Return the (X, Y) coordinate for the center point of the cell that contains the specified text.  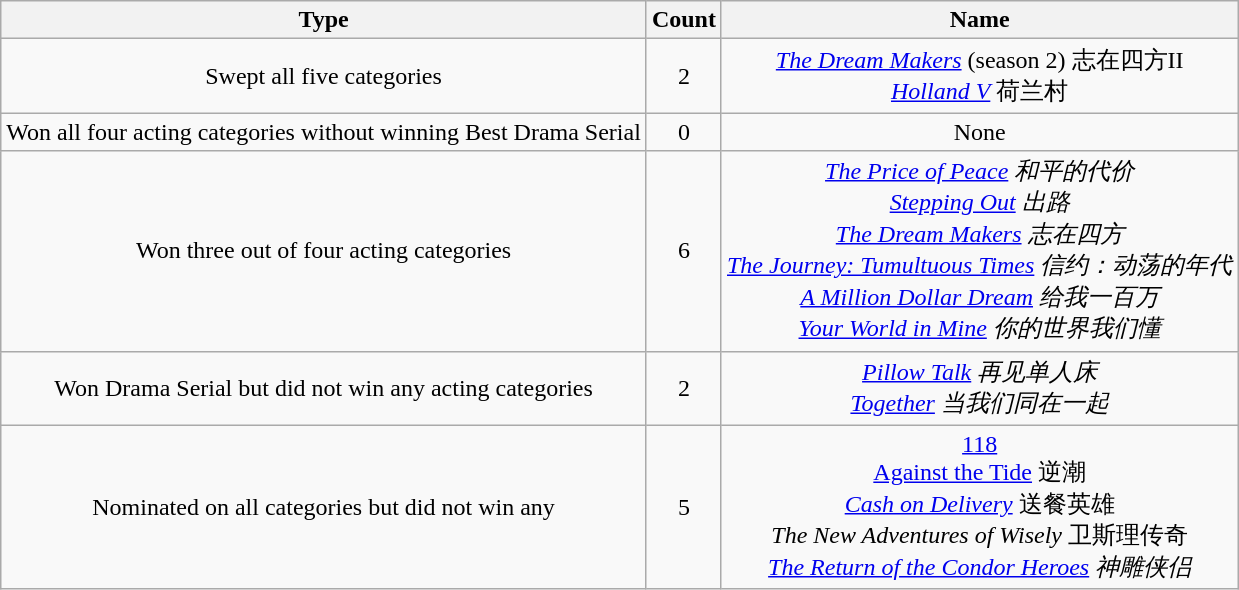
Nominated on all categories but did not win any (324, 507)
Type (324, 20)
Name (979, 20)
Swept all five categories (324, 76)
Count (684, 20)
Won Drama Serial but did not win any acting categories (324, 388)
The Dream Makers (season 2) 志在四方IIHolland V 荷兰村 (979, 76)
None (979, 132)
118Against the Tide 逆潮Cash on Delivery 送餐英雄The New Adventures of Wisely 卫斯理传奇The Return of the Condor Heroes 神雕侠侣 (979, 507)
5 (684, 507)
Won all four acting categories without winning Best Drama Serial (324, 132)
Pillow Talk 再见单人床Together 当我们同在一起 (979, 388)
0 (684, 132)
Won three out of four acting categories (324, 251)
6 (684, 251)
